Output the [x, y] coordinate of the center of the cell containing the given text.  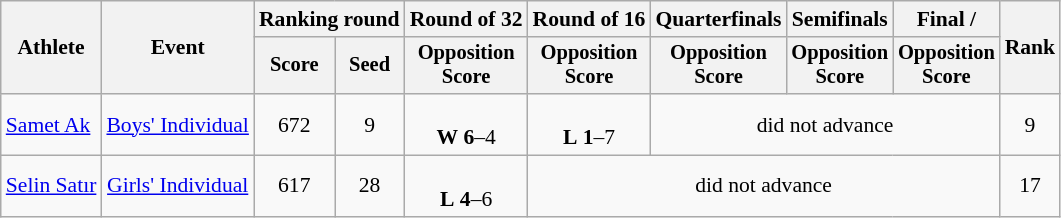
Selin Satır [52, 186]
Quarterfinals [718, 19]
Final / [946, 19]
Girls' Individual [178, 186]
Semifinals [840, 19]
Ranking round [330, 19]
Samet Ak [52, 124]
17 [1030, 186]
L 1–7 [590, 124]
Round of 16 [590, 19]
617 [294, 186]
Rank [1030, 48]
28 [370, 186]
W 6–4 [466, 124]
Seed [370, 66]
Score [294, 66]
Round of 32 [466, 19]
Athlete [52, 48]
L 4–6 [466, 186]
672 [294, 124]
Boys' Individual [178, 124]
Event [178, 48]
